Pinpoint the cell where the given text exists, returning its (x, y) midpoint coordinate. 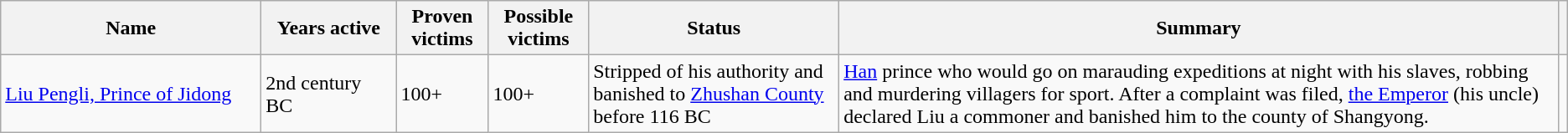
Summary (1199, 28)
2nd century BC (328, 94)
Status (714, 28)
Possible victims (539, 28)
Liu Pengli, Prince of Jidong (131, 94)
Years active (328, 28)
Proven victims (442, 28)
Name (131, 28)
Stripped of his authority and banished to Zhushan County before 116 BC (714, 94)
